Scan for the cell matching the given text and deliver its (x, y) coordinate at center. 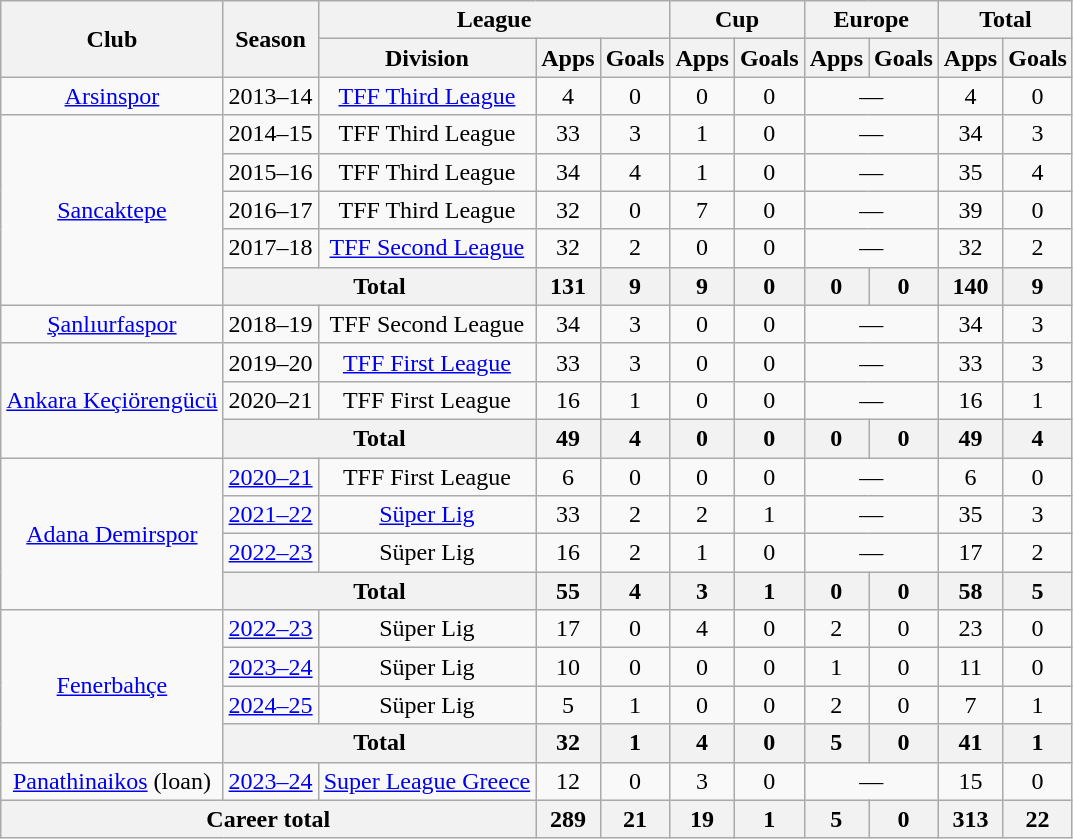
2021–22 (270, 515)
Panathinaikos (loan) (112, 781)
15 (970, 781)
2015–16 (270, 172)
Arsinspor (112, 96)
289 (568, 819)
Cup (737, 20)
Sancaktepe (112, 210)
22 (1038, 819)
2016–17 (270, 210)
131 (568, 286)
21 (635, 819)
58 (970, 591)
Şanlıurfaspor (112, 324)
23 (970, 629)
2024–25 (270, 705)
Club (112, 39)
Season (270, 39)
Adana Demirspor (112, 534)
League (494, 20)
55 (568, 591)
Fenerbahçe (112, 686)
12 (568, 781)
2018–19 (270, 324)
19 (702, 819)
11 (970, 667)
Ankara Keçiörengücü (112, 400)
2014–15 (270, 134)
2019–20 (270, 362)
2017–18 (270, 248)
10 (568, 667)
Career total (268, 819)
Europe (871, 20)
2013–14 (270, 96)
Division (427, 58)
140 (970, 286)
Super League Greece (427, 781)
313 (970, 819)
41 (970, 743)
39 (970, 210)
